From the cell containing the given text, extract its center point as (x, y) coordinate. 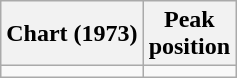
Peakposition (189, 34)
Chart (1973) (72, 34)
